Extract the (x, y) coordinate from the center of the cell holding the provided text.  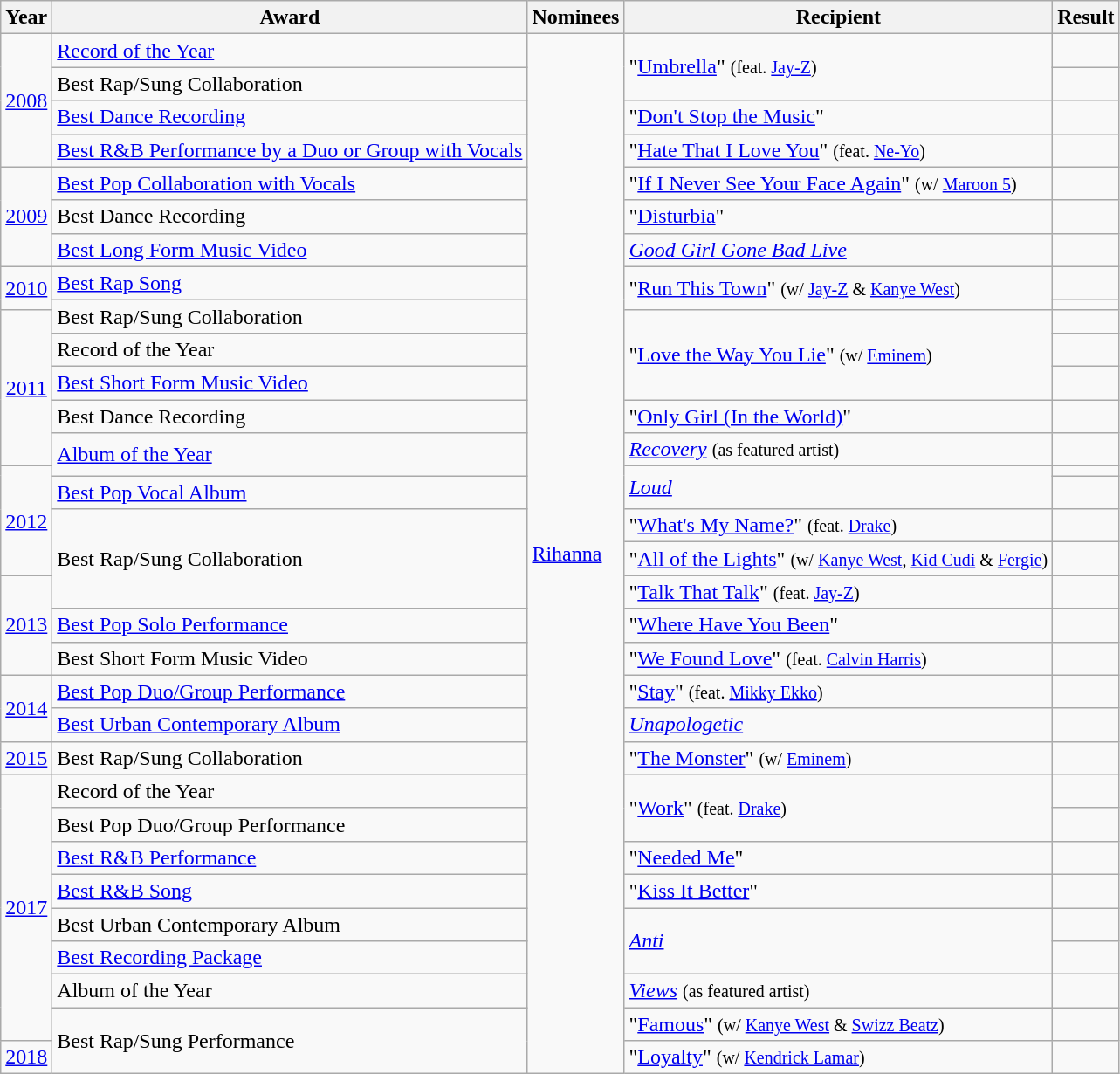
"Famous" (w/ Kanye West & Swizz Beatz) (838, 1024)
Recipient (838, 17)
"Stay" (feat. Mikky Ekko) (838, 692)
"Talk That Talk" (feat. Jay-Z) (838, 592)
2009 (26, 217)
2013 (26, 625)
"Work" (feat. Drake) (838, 808)
2012 (26, 520)
2010 (26, 288)
"Umbrella" (feat. Jay-Z) (838, 67)
2017 (26, 907)
2018 (26, 1057)
Best Pop Collaboration with Vocals (290, 183)
Good Girl Gone Bad Live (838, 250)
Award (290, 17)
2011 (26, 388)
Best R&B Performance by a Duo or Group with Vocals (290, 150)
Year (26, 17)
Recovery (as featured artist) (838, 450)
"Only Girl (In the World)" (838, 417)
2014 (26, 708)
Best Long Form Music Video (290, 250)
Best R&B Performance (290, 857)
Best Recording Package (290, 958)
"Love the Way You Lie" (w/ Eminem) (838, 355)
2015 (26, 758)
"Disturbia" (838, 217)
"Kiss It Better" (838, 891)
"Where Have You Been" (838, 625)
"What's My Name?" (feat. Drake) (838, 526)
"We Found Love" (feat. Calvin Harris) (838, 658)
2008 (26, 100)
"All of the Lights" (w/ Kanye West, Kid Cudi & Fergie) (838, 559)
Result (1086, 17)
Best Rap/Sung Performance (290, 1041)
Rihanna (576, 554)
Best Pop Vocal Album (290, 492)
Loud (838, 487)
Best Rap Song (290, 283)
"Don't Stop the Music" (838, 117)
"The Monster" (w/ Eminem) (838, 758)
Views (as featured artist) (838, 991)
Unapologetic (838, 725)
Best R&B Song (290, 891)
"Needed Me" (838, 857)
"Run This Town" (w/ Jay-Z & Kanye West) (838, 288)
Best Pop Solo Performance (290, 625)
Anti (838, 941)
Nominees (576, 17)
"If I Never See Your Face Again" (w/ Maroon 5) (838, 183)
"Loyalty" (w/ Kendrick Lamar) (838, 1057)
"Hate That I Love You" (feat. Ne-Yo) (838, 150)
